Extract the [x, y] coordinate from the center of the cell holding the provided text.  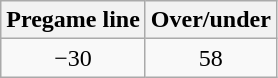
−30 [74, 58]
58 [210, 58]
Pregame line [74, 20]
Over/under [210, 20]
